Provide the [X, Y] coordinate of the cell's center where the given text is located.  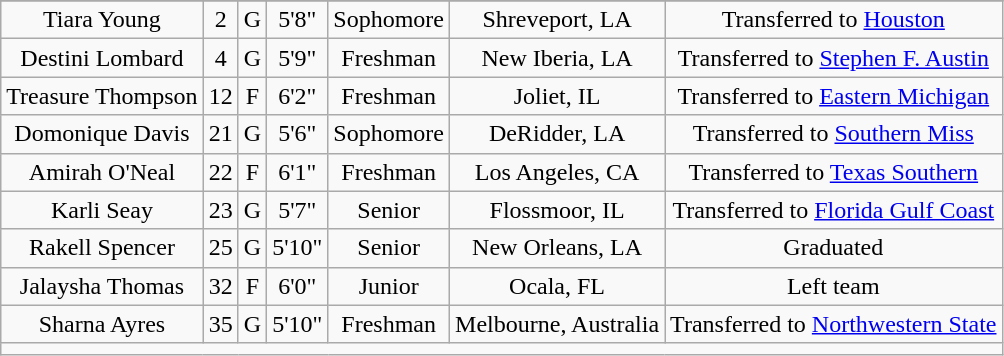
12 [220, 96]
Transferred to Eastern Michigan [834, 96]
Karli Seay [102, 210]
Transferred to Houston [834, 20]
Transferred to Southern Miss [834, 134]
23 [220, 210]
32 [220, 286]
Joliet, IL [558, 96]
35 [220, 324]
Flossmoor, IL [558, 210]
25 [220, 248]
Domonique Davis [102, 134]
6'0" [298, 286]
Melbourne, Australia [558, 324]
4 [220, 58]
5'9" [298, 58]
Graduated [834, 248]
New Iberia, LA [558, 58]
Tiara Young [102, 20]
Left team [834, 286]
Transferred to Texas Southern [834, 172]
Junior [389, 286]
5'7" [298, 210]
New Orleans, LA [558, 248]
Ocala, FL [558, 286]
22 [220, 172]
Transferred to Florida Gulf Coast [834, 210]
6'2" [298, 96]
21 [220, 134]
Transferred to Stephen F. Austin [834, 58]
DeRidder, LA [558, 134]
Los Angeles, CA [558, 172]
Jalaysha Thomas [102, 286]
Amirah O'Neal [102, 172]
2 [220, 20]
Rakell Spencer [102, 248]
Shreveport, LA [558, 20]
5'8" [298, 20]
5'6" [298, 134]
6'1" [298, 172]
Sharna Ayres [102, 324]
Treasure Thompson [102, 96]
Destini Lombard [102, 58]
Transferred to Northwestern State [834, 324]
